Search for the cell housing the specified text and yield its [x, y] center coordinate. 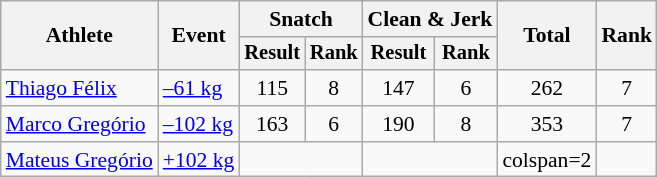
163 [272, 124]
Event [199, 36]
–61 kg [199, 88]
Thiago Félix [80, 88]
353 [546, 124]
Clean & Jerk [430, 19]
Marco Gregório [80, 124]
Snatch [300, 19]
115 [272, 88]
–102 kg [199, 124]
262 [546, 88]
Athlete [80, 36]
147 [399, 88]
190 [399, 124]
Total [546, 36]
